Output the (x, y) coordinate of the center of the cell containing the given text.  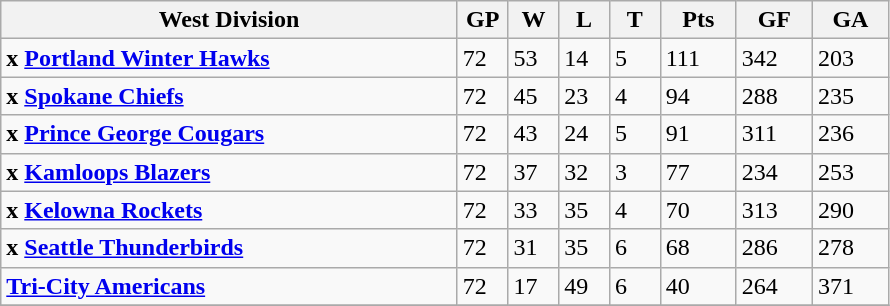
GP (482, 20)
68 (698, 248)
x Spokane Chiefs (230, 96)
288 (774, 96)
290 (850, 210)
286 (774, 248)
32 (584, 172)
L (584, 20)
West Division (230, 20)
3 (634, 172)
253 (850, 172)
49 (584, 286)
203 (850, 58)
Pts (698, 20)
37 (534, 172)
33 (534, 210)
Tri-City Americans (230, 286)
W (534, 20)
23 (584, 96)
43 (534, 134)
14 (584, 58)
53 (534, 58)
70 (698, 210)
264 (774, 286)
GF (774, 20)
313 (774, 210)
x Portland Winter Hawks (230, 58)
x Kamloops Blazers (230, 172)
311 (774, 134)
111 (698, 58)
40 (698, 286)
278 (850, 248)
31 (534, 248)
T (634, 20)
91 (698, 134)
342 (774, 58)
371 (850, 286)
x Seattle Thunderbirds (230, 248)
17 (534, 286)
94 (698, 96)
x Kelowna Rockets (230, 210)
235 (850, 96)
77 (698, 172)
234 (774, 172)
GA (850, 20)
x Prince George Cougars (230, 134)
236 (850, 134)
24 (584, 134)
45 (534, 96)
